For the text-containing cell, return its midpoint in (x, y) coordinate format. 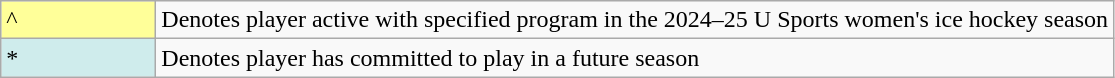
^ (78, 20)
Denotes player active with specified program in the 2024–25 U Sports women's ice hockey season (635, 20)
* (78, 58)
Denotes player has committed to play in a future season (635, 58)
